Determine the [X, Y] coordinate at the center of the cell enclosing the given text.  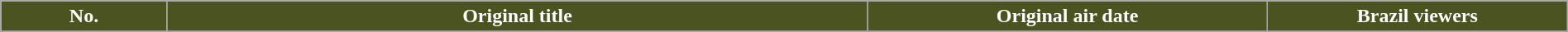
No. [84, 16]
Original air date [1068, 16]
Original title [517, 16]
Brazil viewers [1417, 16]
